Return the (x, y) coordinate for the center point of the cell that contains the specified text.  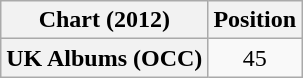
Chart (2012) (104, 20)
45 (255, 58)
UK Albums (OCC) (104, 58)
Position (255, 20)
